From the cell containing the given text, extract its center point as [X, Y] coordinate. 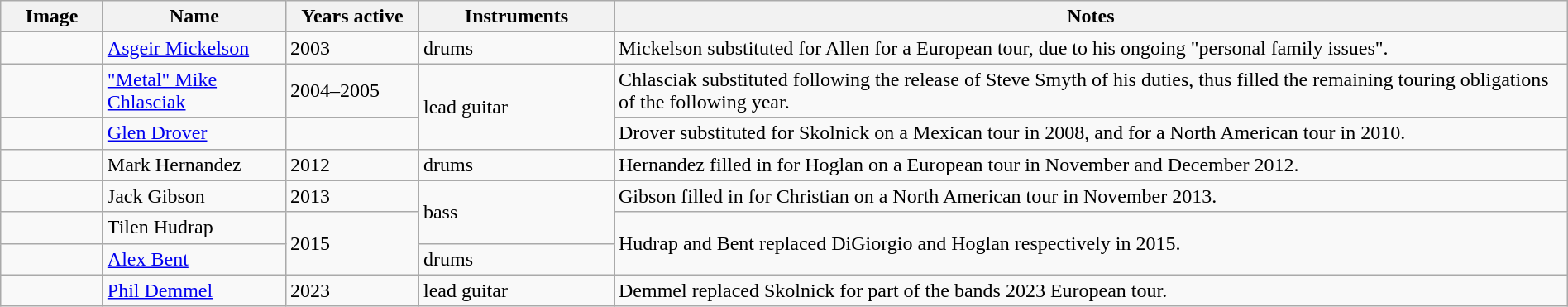
Name [194, 17]
"Metal" Mike Chlasciak [194, 91]
bass [516, 212]
Drover substituted for Skolnick on a Mexican tour in 2008, and for a North American tour in 2010. [1090, 133]
Instruments [516, 17]
Tilen Hudrap [194, 228]
2004–2005 [352, 91]
Years active [352, 17]
Glen Drover [194, 133]
Hudrap and Bent replaced DiGiorgio and Hoglan respectively in 2015. [1090, 243]
Alex Bent [194, 259]
Notes [1090, 17]
2013 [352, 196]
Phil Demmel [194, 290]
Gibson filled in for Christian on a North American tour in November 2013. [1090, 196]
Mark Hernandez [194, 165]
2015 [352, 243]
Asgeir Mickelson [194, 48]
Mickelson substituted for Allen for a European tour, due to his ongoing "personal family issues". [1090, 48]
2012 [352, 165]
Jack Gibson [194, 196]
Chlasciak substituted following the release of Steve Smyth of his duties, thus filled the remaining touring obligations of the following year. [1090, 91]
Hernandez filled in for Hoglan on a European tour in November and December 2012. [1090, 165]
Image [52, 17]
2023 [352, 290]
Demmel replaced Skolnick for part of the bands 2023 European tour. [1090, 290]
2003 [352, 48]
